Pinpoint the cell where the given text exists, returning its [X, Y] midpoint coordinate. 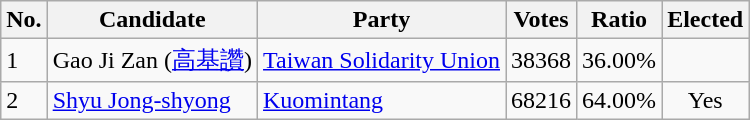
Votes [542, 20]
Taiwan Solidarity Union [382, 60]
38368 [542, 60]
Elected [706, 20]
36.00% [620, 60]
1 [24, 60]
Candidate [152, 20]
No. [24, 20]
Shyu Jong-shyong [152, 100]
Gao Ji Zan (高基讚) [152, 60]
Party [382, 20]
Ratio [620, 20]
2 [24, 100]
68216 [542, 100]
64.00% [620, 100]
Kuomintang [382, 100]
Yes [706, 100]
